Pinpoint the cell where the given text exists, returning its [X, Y] midpoint coordinate. 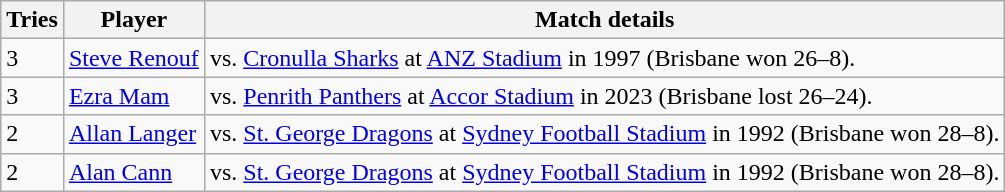
Alan Cann [134, 172]
Steve Renouf [134, 58]
vs. Penrith Panthers at Accor Stadium in 2023 (Brisbane lost 26–24). [604, 96]
Ezra Mam [134, 96]
Tries [32, 20]
Player [134, 20]
Allan Langer [134, 134]
Match details [604, 20]
vs. Cronulla Sharks at ANZ Stadium in 1997 (Brisbane won 26–8). [604, 58]
